Capture the cell that displays the provided text and extract its (x, y) central coordinate. 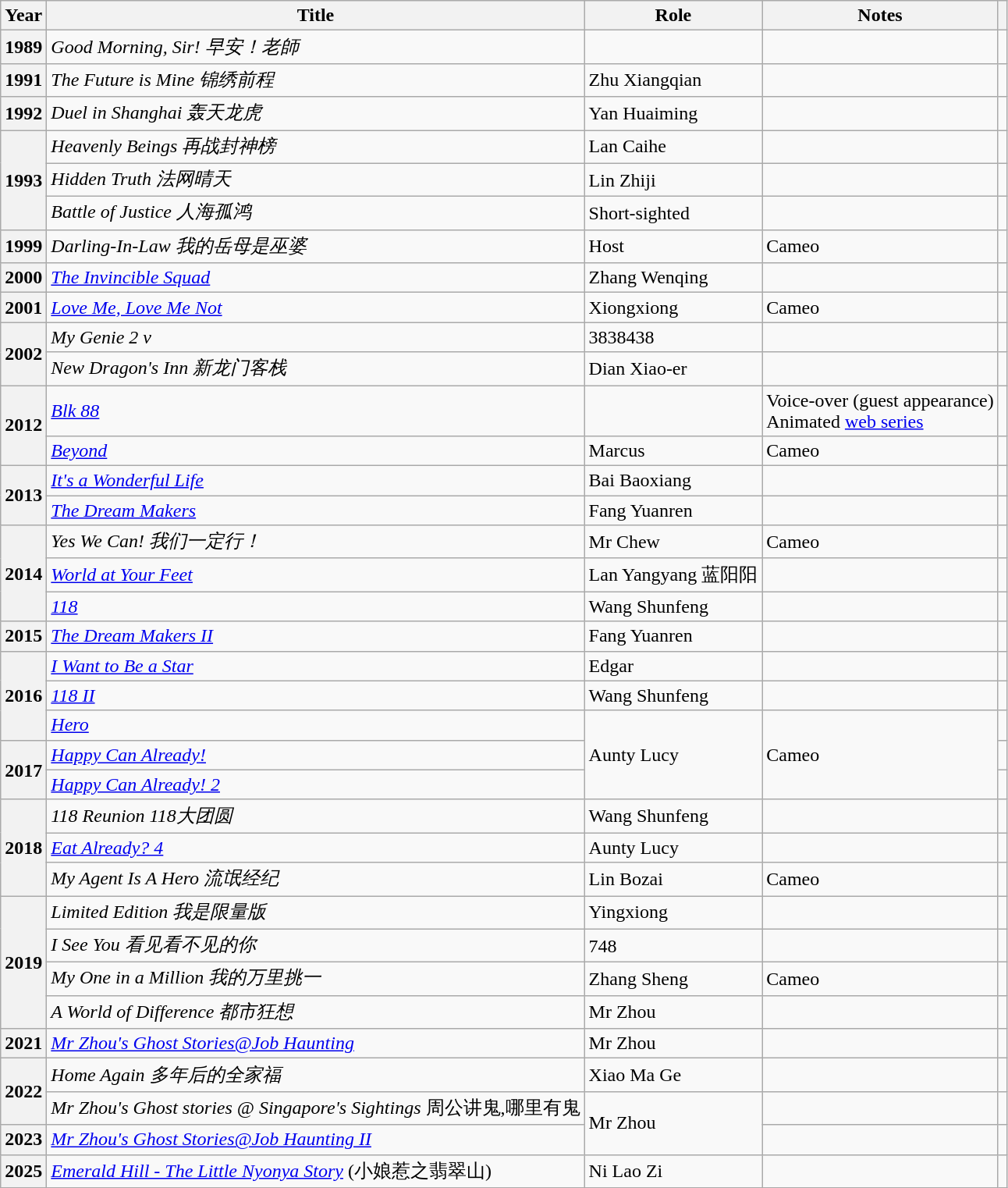
1992 (23, 114)
Lan Yangyang 蓝阳阳 (673, 574)
2001 (23, 308)
The Future is Mine 锦绣前程 (315, 80)
Mr Chew (673, 542)
My Agent Is A Hero 流氓经纪 (315, 879)
Voice-over (guest appearance)Animated web series (880, 411)
1999 (23, 247)
2013 (23, 496)
2015 (23, 636)
The Invincible Squad (315, 278)
118 (315, 606)
Home Again 多年后的全家福 (315, 1076)
Mr Zhou's Ghost Stories@Job Haunting (315, 1044)
Hidden Truth 法网晴天 (315, 180)
2021 (23, 1044)
118 II (315, 695)
Xiao Ma Ge (673, 1076)
Mr Zhou's Ghost stories @ Singapore's Sightings 周公讲鬼,哪里有鬼 (315, 1108)
Zhang Sheng (673, 979)
Battle of Justice 人海孤鸿 (315, 214)
2012 (23, 426)
Heavenly Beings 再战封神榜 (315, 147)
Hero (315, 725)
Dian Xiao-er (673, 368)
2023 (23, 1140)
2014 (23, 573)
The Dream Makers (315, 510)
Notes (880, 16)
Yan Huaiming (673, 114)
2022 (23, 1091)
748 (673, 946)
Happy Can Already! 2 (315, 784)
2019 (23, 962)
1989 (23, 47)
Limited Edition 我是限量版 (315, 913)
Bai Baoxiang (673, 481)
Host (673, 247)
Zhang Wenqing (673, 278)
Ni Lao Zi (673, 1171)
My Genie 2 v (315, 337)
A World of Difference 都市狂想 (315, 1012)
118 Reunion 118大团圆 (315, 816)
1991 (23, 80)
2000 (23, 278)
Happy Can Already! (315, 755)
Love Me, Love Me Not (315, 308)
Blk 88 (315, 411)
Xiongxiong (673, 308)
Yingxiong (673, 913)
Edgar (673, 666)
Emerald Hill - The Little Nyonya Story (小娘惹之翡翠山) (315, 1171)
2002 (23, 354)
Beyond (315, 451)
2025 (23, 1171)
Duel in Shanghai 轰天龙虎 (315, 114)
Year (23, 16)
Mr Zhou's Ghost Stories@Job Haunting II (315, 1140)
Role (673, 16)
Lin Bozai (673, 879)
It's a Wonderful Life (315, 481)
2016 (23, 695)
Lan Caihe (673, 147)
Marcus (673, 451)
I See You 看见看不见的你 (315, 946)
Short-sighted (673, 214)
1993 (23, 180)
2017 (23, 770)
World at Your Feet (315, 574)
Title (315, 16)
Zhu Xiangqian (673, 80)
Yes We Can! 我们一定行！ (315, 542)
My One in a Million 我的万里挑一 (315, 979)
2018 (23, 848)
Eat Already? 4 (315, 848)
Lin Zhiji (673, 180)
I Want to Be a Star (315, 666)
3838438 (673, 337)
New Dragon's Inn 新龙门客栈 (315, 368)
Good Morning, Sir! 早安！老師 (315, 47)
Darling-In-Law 我的岳母是巫婆 (315, 247)
The Dream Makers II (315, 636)
